Find where the given text appears and provide that cell's center as [x, y] coordinate. 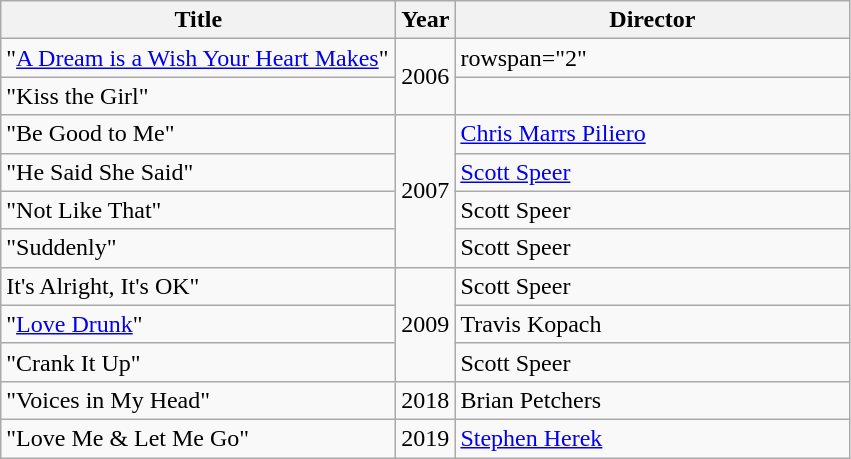
Title [198, 20]
Year [426, 20]
"Voices in My Head" [198, 400]
Stephen Herek [652, 438]
2006 [426, 77]
Brian Petchers [652, 400]
Chris Marrs Piliero [652, 134]
"Crank It Up" [198, 362]
"Love Drunk" [198, 324]
2019 [426, 438]
rowspan="2" [652, 58]
Director [652, 20]
"Be Good to Me" [198, 134]
"Suddenly" [198, 248]
"Not Like That" [198, 210]
"Kiss the Girl" [198, 96]
"Love Me & Let Me Go" [198, 438]
"A Dream is a Wish Your Heart Makes" [198, 58]
It's Alright, It's OK" [198, 286]
"He Said She Said" [198, 172]
2007 [426, 191]
Travis Kopach [652, 324]
2009 [426, 324]
2018 [426, 400]
